Provide the [X, Y] coordinate of the cell's center where the given text is located.  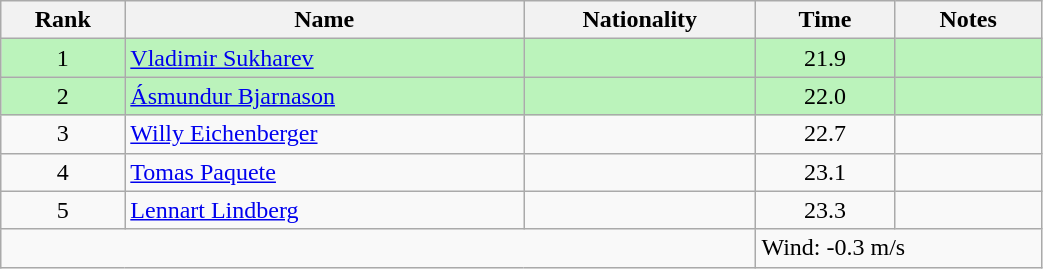
21.9 [825, 58]
Rank [63, 20]
Ásmundur Bjarnason [324, 96]
Wind: -0.3 m/s [899, 248]
Lennart Lindberg [324, 210]
22.0 [825, 96]
Tomas Paquete [324, 172]
1 [63, 58]
Name [324, 20]
2 [63, 96]
4 [63, 172]
22.7 [825, 134]
5 [63, 210]
23.1 [825, 172]
Vladimir Sukharev [324, 58]
Nationality [640, 20]
Time [825, 20]
Notes [968, 20]
Willy Eichenberger [324, 134]
23.3 [825, 210]
3 [63, 134]
